For the text-containing cell, return its midpoint in [x, y] coordinate format. 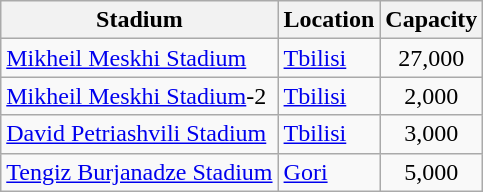
3,000 [432, 134]
Mikheil Meskhi Stadium [140, 58]
Gori [329, 172]
Stadium [140, 20]
Location [329, 20]
Tengiz Burjanadze Stadium [140, 172]
5,000 [432, 172]
David Petriashvili Stadium [140, 134]
27,000 [432, 58]
2,000 [432, 96]
Mikheil Meskhi Stadium-2 [140, 96]
Capacity [432, 20]
